Provide the (x, y) coordinate of the cell's center where the given text is located.  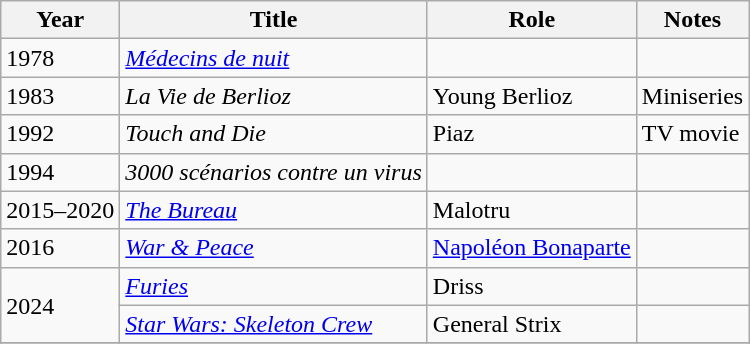
1978 (60, 58)
Title (274, 20)
La Vie de Berlioz (274, 96)
Touch and Die (274, 134)
Miniseries (692, 96)
Notes (692, 20)
Young Berlioz (532, 96)
TV movie (692, 134)
General Strix (532, 324)
Role (532, 20)
1994 (60, 172)
Malotru (532, 210)
Star Wars: Skeleton Crew (274, 324)
Furies (274, 286)
Year (60, 20)
Piaz (532, 134)
2024 (60, 305)
Médecins de nuit (274, 58)
2016 (60, 248)
1983 (60, 96)
The Bureau (274, 210)
Driss (532, 286)
War & Peace (274, 248)
Napoléon Bonaparte (532, 248)
3000 scénarios contre un virus (274, 172)
2015–2020 (60, 210)
1992 (60, 134)
